Identify which cell holds the provided text, then report its (X, Y) central coordinate. 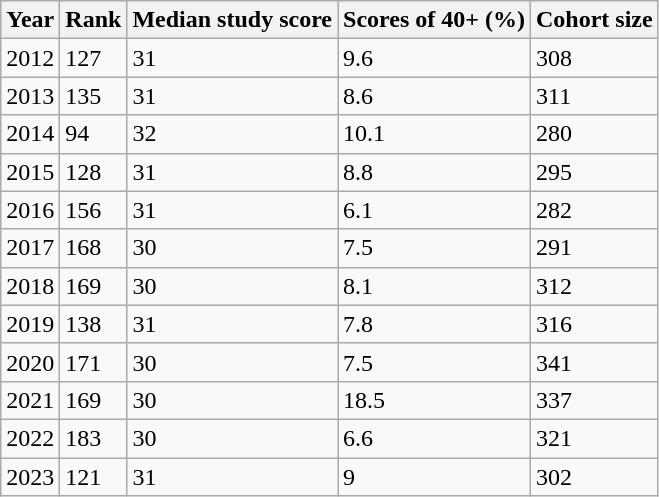
8.8 (434, 172)
Rank (94, 20)
10.1 (434, 134)
302 (594, 477)
2016 (30, 210)
18.5 (434, 400)
2012 (30, 58)
2020 (30, 362)
295 (594, 172)
337 (594, 400)
308 (594, 58)
2023 (30, 477)
Median study score (232, 20)
156 (94, 210)
183 (94, 438)
2013 (30, 96)
127 (94, 58)
Cohort size (594, 20)
280 (594, 134)
9 (434, 477)
312 (594, 286)
8.1 (434, 286)
2015 (30, 172)
6.1 (434, 210)
Year (30, 20)
341 (594, 362)
321 (594, 438)
291 (594, 248)
2021 (30, 400)
9.6 (434, 58)
2022 (30, 438)
6.6 (434, 438)
32 (232, 134)
316 (594, 324)
Scores of 40+ (%) (434, 20)
168 (94, 248)
94 (94, 134)
282 (594, 210)
138 (94, 324)
135 (94, 96)
2017 (30, 248)
2019 (30, 324)
171 (94, 362)
2018 (30, 286)
128 (94, 172)
121 (94, 477)
2014 (30, 134)
311 (594, 96)
7.8 (434, 324)
8.6 (434, 96)
